Pinpoint the cell where the given text exists, returning its (X, Y) midpoint coordinate. 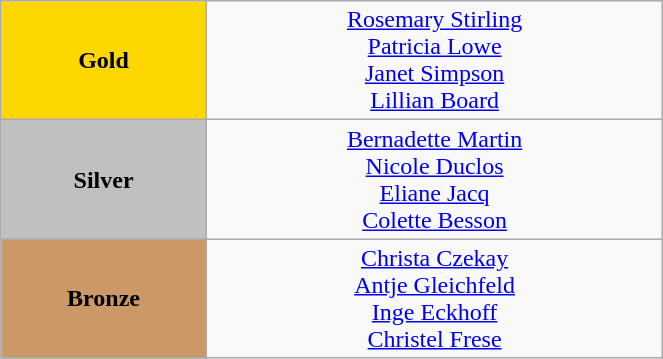
Bernadette MartinNicole DuclosEliane JacqColette Besson (434, 180)
Rosemary StirlingPatricia LoweJanet SimpsonLillian Board (434, 60)
Bronze (104, 298)
Gold (104, 60)
Silver (104, 180)
Christa CzekayAntje GleichfeldInge EckhoffChristel Frese (434, 298)
